Pinpoint the cell where the given text exists, returning its [X, Y] midpoint coordinate. 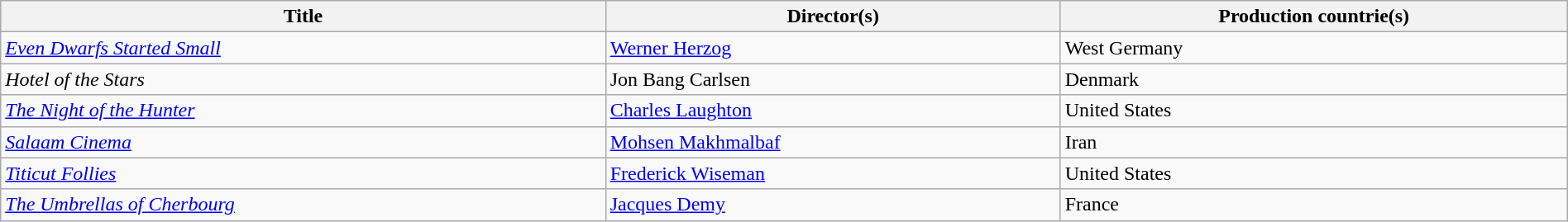
The Night of the Hunter [303, 111]
Mohsen Makhmalbaf [833, 142]
Werner Herzog [833, 48]
Hotel of the Stars [303, 79]
Denmark [1313, 79]
Salaam Cinema [303, 142]
West Germany [1313, 48]
France [1313, 205]
Iran [1313, 142]
The Umbrellas of Cherbourg [303, 205]
Frederick Wiseman [833, 173]
Titicut Follies [303, 173]
Director(s) [833, 17]
Title [303, 17]
Even Dwarfs Started Small [303, 48]
Production countrie(s) [1313, 17]
Charles Laughton [833, 111]
Jon Bang Carlsen [833, 79]
Jacques Demy [833, 205]
